Search for the cell housing the specified text and yield its [X, Y] center coordinate. 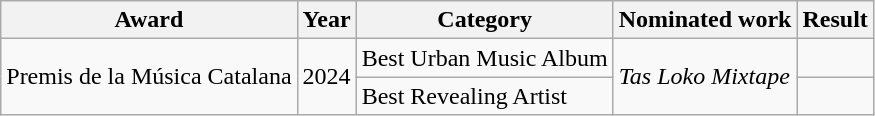
Premis de la Música Catalana [149, 77]
Best Revealing Artist [484, 96]
Category [484, 20]
Award [149, 20]
Year [326, 20]
Result [835, 20]
Nominated work [705, 20]
Tas Loko Mixtape [705, 77]
2024 [326, 77]
Best Urban Music Album [484, 58]
